Return [X, Y] of the center of cell containing provided text 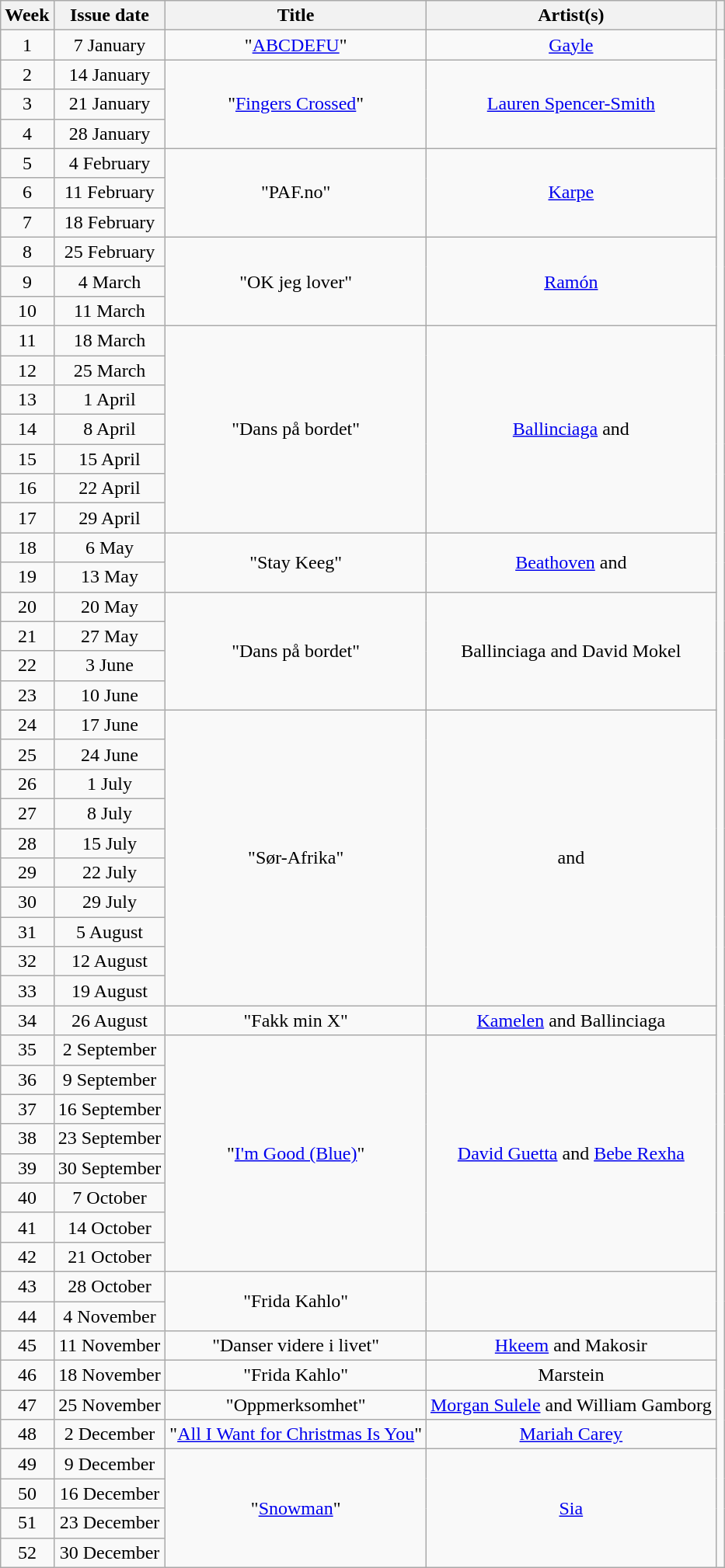
27 May [110, 636]
4 March [110, 281]
51 [27, 1523]
52 [27, 1552]
"Sør-Afrika" [296, 857]
Week [27, 16]
49 [27, 1464]
37 [27, 1109]
Ballinciaga and [570, 429]
Mariah Carey [570, 1434]
18 [27, 548]
19 [27, 577]
45 [27, 1346]
"ABCDEFU" [296, 45]
Kamelen and Ballinciaga [570, 1020]
15 [27, 459]
Hkeem and Makosir [570, 1346]
16 [27, 488]
24 June [110, 754]
23 [27, 695]
Morgan Sulele and William Gamborg [570, 1405]
11 March [110, 311]
"Stay Keeg" [296, 562]
50 [27, 1493]
22 April [110, 488]
44 [27, 1316]
"Danser videre i livet" [296, 1346]
8 [27, 252]
28 January [110, 134]
27 [27, 813]
1 April [110, 400]
41 [27, 1227]
14 [27, 429]
9 December [110, 1464]
32 [27, 961]
"Snowman" [296, 1508]
38 [27, 1139]
25 November [110, 1405]
40 [27, 1198]
Gayle [570, 45]
12 [27, 370]
12 August [110, 961]
Ballinciaga and David Mokel [570, 651]
Lauren Spencer-Smith [570, 104]
21 January [110, 104]
David Guetta and Bebe Rexha [570, 1153]
Beathoven and [570, 562]
Karpe [570, 193]
Marstein [570, 1375]
21 [27, 636]
21 October [110, 1257]
23 September [110, 1139]
26 [27, 784]
39 [27, 1168]
7 [27, 222]
"Oppmerksomhet" [296, 1405]
"I'm Good (Blue)" [296, 1153]
2 December [110, 1434]
2 September [110, 1050]
11 [27, 340]
19 August [110, 991]
3 [27, 104]
20 [27, 607]
22 [27, 666]
4 [27, 134]
23 December [110, 1523]
25 February [110, 252]
34 [27, 1020]
Artist(s) [570, 16]
18 February [110, 222]
Issue date [110, 16]
31 [27, 932]
16 December [110, 1493]
15 July [110, 843]
"All I Want for Christmas Is You" [296, 1434]
8 April [110, 429]
4 November [110, 1316]
11 February [110, 193]
29 [27, 873]
30 [27, 902]
1 [27, 45]
Title [296, 16]
and [570, 857]
6 [27, 193]
4 February [110, 163]
"OK jeg lover" [296, 281]
7 October [110, 1198]
11 November [110, 1346]
30 September [110, 1168]
14 January [110, 75]
18 November [110, 1375]
18 March [110, 340]
36 [27, 1080]
43 [27, 1286]
30 December [110, 1552]
13 [27, 400]
1 July [110, 784]
28 October [110, 1286]
25 March [110, 370]
10 June [110, 695]
3 June [110, 666]
2 [27, 75]
13 May [110, 577]
5 [27, 163]
47 [27, 1405]
"Fakk min X" [296, 1020]
17 June [110, 725]
29 July [110, 902]
5 August [110, 932]
15 April [110, 459]
7 January [110, 45]
42 [27, 1257]
22 July [110, 873]
10 [27, 311]
20 May [110, 607]
9 [27, 281]
"PAF.no" [296, 193]
33 [27, 991]
17 [27, 518]
28 [27, 843]
14 October [110, 1227]
29 April [110, 518]
35 [27, 1050]
48 [27, 1434]
6 May [110, 548]
25 [27, 754]
"Fingers Crossed" [296, 104]
26 August [110, 1020]
Sia [570, 1508]
Ramón [570, 281]
46 [27, 1375]
16 September [110, 1109]
8 July [110, 813]
24 [27, 725]
9 September [110, 1080]
